Scan for the cell matching the given text and deliver its (x, y) coordinate at center. 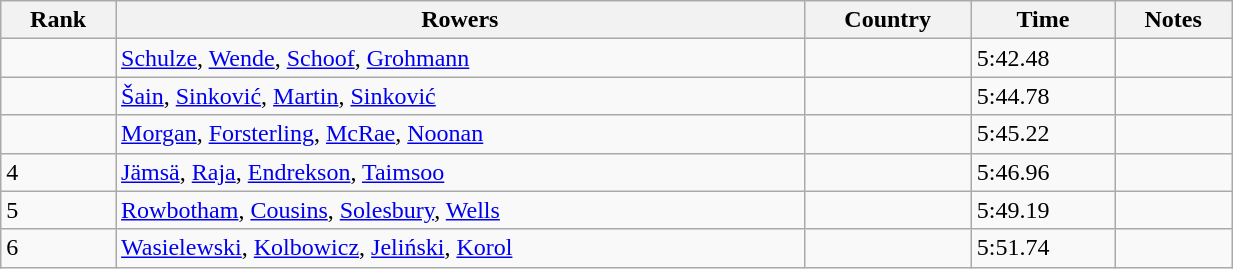
5:51.74 (1042, 248)
Morgan, Forsterling, McRae, Noonan (460, 134)
Wasielewski, Kolbowicz, Jeliński, Korol (460, 248)
Country (888, 20)
5:45.22 (1042, 134)
5:44.78 (1042, 96)
Time (1042, 20)
Rowbotham, Cousins, Solesbury, Wells (460, 210)
6 (58, 248)
Rowers (460, 20)
Šain, Sinković, Martin, Sinković (460, 96)
Schulze, Wende, Schoof, Grohmann (460, 58)
4 (58, 172)
Notes (1174, 20)
5:49.19 (1042, 210)
Rank (58, 20)
5:42.48 (1042, 58)
5:46.96 (1042, 172)
5 (58, 210)
Jämsä, Raja, Endrekson, Taimsoo (460, 172)
